From the cell containing the given text, extract its center point as [X, Y] coordinate. 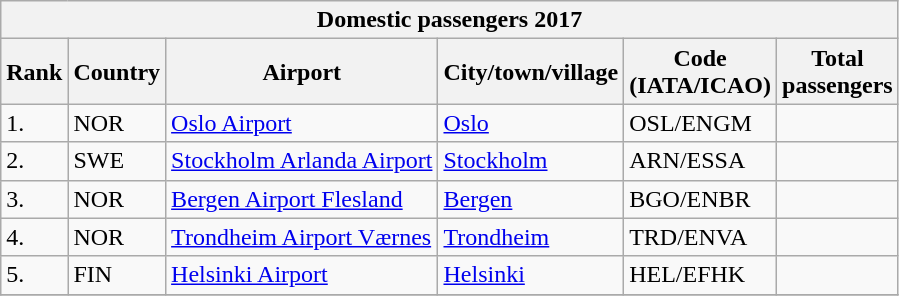
Trondheim Airport Værnes [302, 237]
Stockholm [531, 161]
3. [34, 199]
Totalpassengers [838, 72]
OSL/ENGM [700, 123]
BGO/ENBR [700, 199]
TRD/ENVA [700, 237]
ARN/ESSA [700, 161]
Country [117, 72]
Code(IATA/ICAO) [700, 72]
Helsinki Airport [302, 275]
Stockholm Arlanda Airport [302, 161]
Domestic passengers 2017 [450, 20]
Oslo [531, 123]
4. [34, 237]
Trondheim [531, 237]
FIN [117, 275]
2. [34, 161]
HEL/EFHK [700, 275]
SWE [117, 161]
Bergen Airport Flesland [302, 199]
City/town/village [531, 72]
Oslo Airport [302, 123]
Airport [302, 72]
5. [34, 275]
1. [34, 123]
Rank [34, 72]
Bergen [531, 199]
Helsinki [531, 275]
